Output the (X, Y) coordinate of the center of the cell containing the given text.  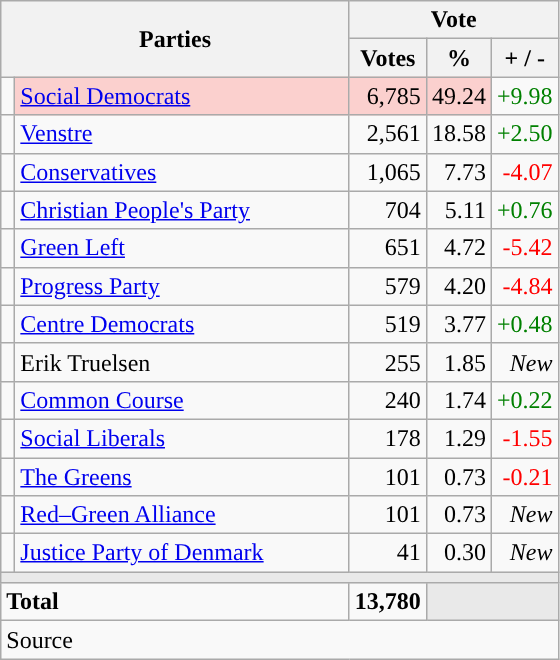
Centre Democrats (182, 324)
Social Democrats (182, 96)
2,561 (388, 134)
255 (388, 362)
Progress Party (182, 286)
0.30 (458, 553)
Green Left (182, 248)
+0.48 (524, 324)
13,780 (388, 602)
240 (388, 400)
Justice Party of Denmark (182, 553)
178 (388, 438)
519 (388, 324)
49.24 (458, 96)
+0.22 (524, 400)
3.77 (458, 324)
Common Course (182, 400)
Total (176, 602)
4.72 (458, 248)
4.20 (458, 286)
1.74 (458, 400)
Christian People's Party (182, 210)
41 (388, 553)
Venstre (182, 134)
5.11 (458, 210)
7.73 (458, 172)
Source (280, 640)
651 (388, 248)
1.85 (458, 362)
1.29 (458, 438)
Red–Green Alliance (182, 515)
-0.21 (524, 477)
+0.76 (524, 210)
-4.84 (524, 286)
Votes (388, 58)
% (458, 58)
-5.42 (524, 248)
579 (388, 286)
Parties (176, 39)
1,065 (388, 172)
18.58 (458, 134)
+ / - (524, 58)
704 (388, 210)
The Greens (182, 477)
+9.98 (524, 96)
Erik Truelsen (182, 362)
-1.55 (524, 438)
Conservatives (182, 172)
+2.50 (524, 134)
Vote (454, 20)
Social Liberals (182, 438)
6,785 (388, 96)
-4.07 (524, 172)
